Return the (x, y) coordinate for the center point of the cell that contains the specified text.  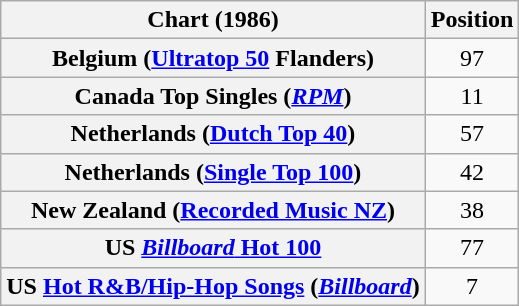
7 (472, 286)
Chart (1986) (213, 20)
Netherlands (Dutch Top 40) (213, 134)
Canada Top Singles (RPM) (213, 96)
New Zealand (Recorded Music NZ) (213, 210)
11 (472, 96)
38 (472, 210)
US Billboard Hot 100 (213, 248)
42 (472, 172)
77 (472, 248)
Position (472, 20)
Netherlands (Single Top 100) (213, 172)
Belgium (Ultratop 50 Flanders) (213, 58)
US Hot R&B/Hip-Hop Songs (Billboard) (213, 286)
57 (472, 134)
97 (472, 58)
